From the cell containing the given text, extract its center point as (x, y) coordinate. 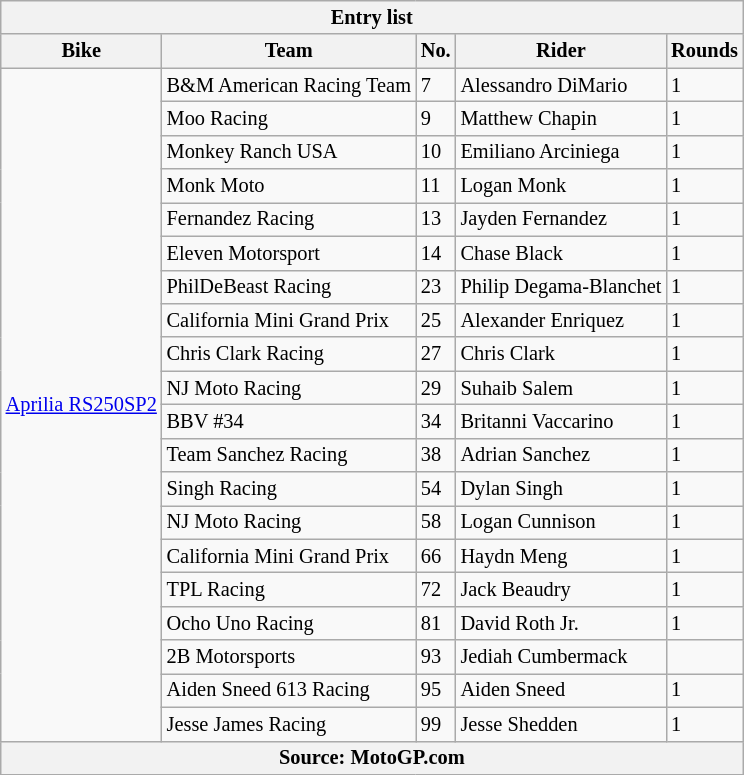
Chase Black (562, 253)
Moo Racing (289, 118)
Philip Degama-Blanchet (562, 287)
38 (436, 455)
Jack Beaudry (562, 589)
Singh Racing (289, 489)
Logan Cunnison (562, 522)
Chris Clark (562, 354)
Entry list (372, 17)
Haydn Meng (562, 556)
10 (436, 152)
14 (436, 253)
Aiden Sneed (562, 690)
Jesse Shedden (562, 724)
93 (436, 657)
Dylan Singh (562, 489)
Alessandro DiMario (562, 85)
66 (436, 556)
Jediah Cumbermack (562, 657)
25 (436, 320)
Eleven Motorsport (289, 253)
54 (436, 489)
Emiliano Arciniega (562, 152)
Britanni Vaccarino (562, 421)
Fernandez Racing (289, 219)
95 (436, 690)
29 (436, 388)
Logan Monk (562, 186)
B&M American Racing Team (289, 85)
9 (436, 118)
David Roth Jr. (562, 623)
Jayden Fernandez (562, 219)
Matthew Chapin (562, 118)
27 (436, 354)
TPL Racing (289, 589)
11 (436, 186)
Bike (82, 51)
Rounds (704, 51)
58 (436, 522)
Monk Moto (289, 186)
72 (436, 589)
Aiden Sneed 613 Racing (289, 690)
23 (436, 287)
PhilDeBeast Racing (289, 287)
Chris Clark Racing (289, 354)
No. (436, 51)
BBV #34 (289, 421)
Aprilia RS250SP2 (82, 404)
2B Motorsports (289, 657)
99 (436, 724)
Team Sanchez Racing (289, 455)
13 (436, 219)
Jesse James Racing (289, 724)
Source: MotoGP.com (372, 758)
Rider (562, 51)
Monkey Ranch USA (289, 152)
Team (289, 51)
Adrian Sanchez (562, 455)
Suhaib Salem (562, 388)
34 (436, 421)
81 (436, 623)
Ocho Uno Racing (289, 623)
7 (436, 85)
Alexander Enriquez (562, 320)
